Provide the [x, y] coordinate of the cell's center where the given text is located.  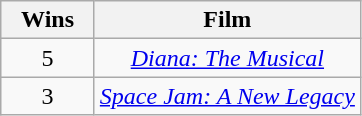
5 [48, 58]
Wins [48, 20]
Space Jam: A New Legacy [227, 96]
Film [227, 20]
Diana: The Musical [227, 58]
3 [48, 96]
